Find where the given text appears and provide that cell's center as [x, y] coordinate. 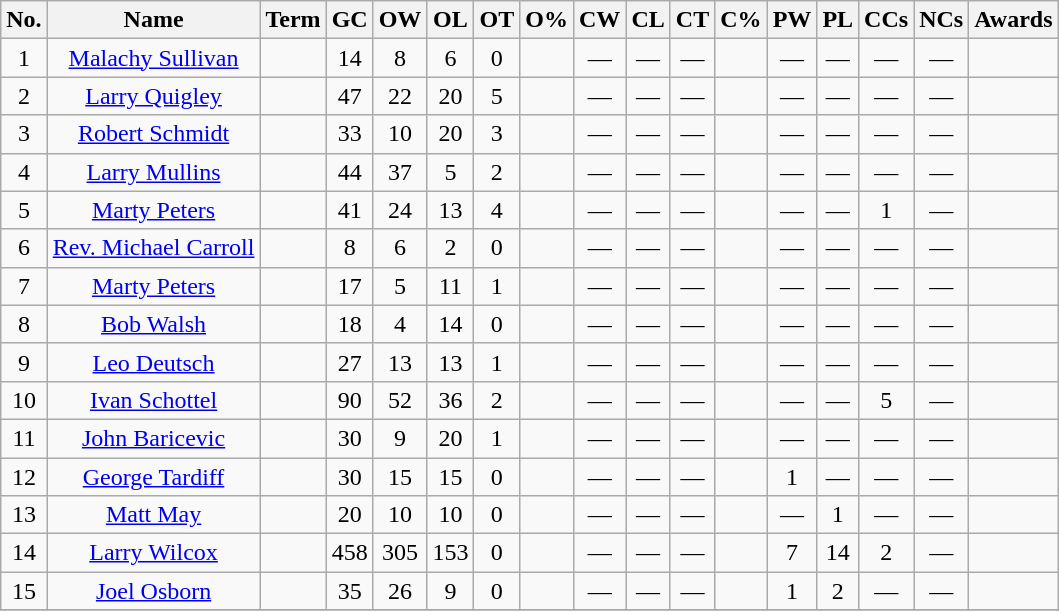
Ivan Schottel [154, 400]
Bob Walsh [154, 324]
26 [400, 591]
Leo Deutsch [154, 362]
Matt May [154, 515]
OW [400, 20]
36 [450, 400]
PL [838, 20]
Term [293, 20]
305 [400, 553]
CL [648, 20]
Name [154, 20]
O% [547, 20]
44 [350, 172]
Larry Mullins [154, 172]
C% [741, 20]
OT [497, 20]
John Baricevic [154, 438]
18 [350, 324]
41 [350, 210]
47 [350, 96]
No. [24, 20]
Larry Wilcox [154, 553]
Robert Schmidt [154, 134]
OL [450, 20]
NCs [942, 20]
Malachy Sullivan [154, 58]
35 [350, 591]
Rev. Michael Carroll [154, 248]
17 [350, 286]
52 [400, 400]
GC [350, 20]
CW [599, 20]
27 [350, 362]
90 [350, 400]
Awards [1014, 20]
458 [350, 553]
CT [692, 20]
153 [450, 553]
12 [24, 477]
CCs [886, 20]
Joel Osborn [154, 591]
22 [400, 96]
Larry Quigley [154, 96]
24 [400, 210]
George Tardiff [154, 477]
33 [350, 134]
37 [400, 172]
PW [792, 20]
